Extract the (x, y) coordinate from the center of the cell holding the provided text.  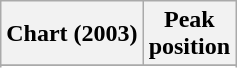
Chart (2003) (72, 34)
Peakposition (189, 34)
